Scan for the cell matching the given text and deliver its (x, y) coordinate at center. 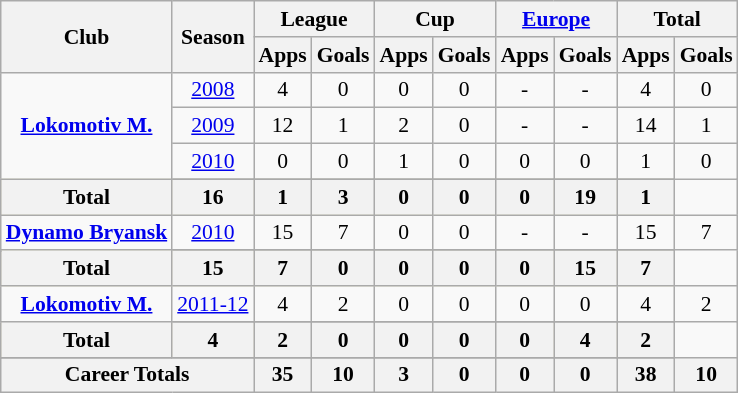
Cup (436, 19)
Season (212, 36)
Europe (556, 19)
2011-12 (212, 304)
2008 (212, 90)
16 (212, 197)
2009 (212, 126)
14 (646, 126)
19 (586, 197)
38 (646, 375)
Career Totals (128, 375)
League (314, 19)
12 (283, 126)
35 (283, 375)
Dynamo Bryansk (86, 233)
Club (86, 36)
